Capture the cell that displays the provided text and extract its (X, Y) central coordinate. 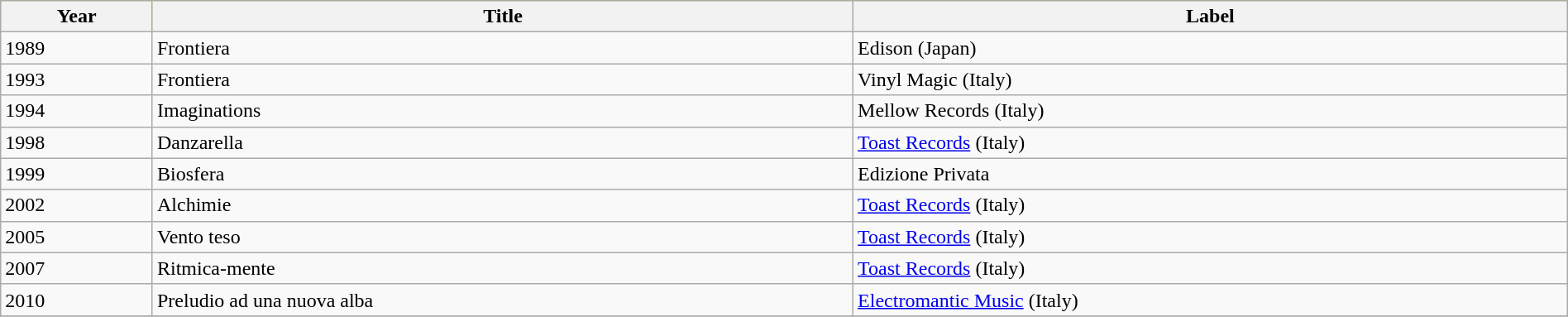
Vinyl Magic (Italy) (1211, 79)
1989 (77, 48)
Label (1211, 17)
Vento teso (503, 237)
1993 (77, 79)
1999 (77, 174)
2002 (77, 205)
2007 (77, 268)
1998 (77, 142)
Edison (Japan) (1211, 48)
Ritmica-mente (503, 268)
Electromantic Music (Italy) (1211, 300)
Year (77, 17)
Mellow Records (Italy) (1211, 111)
Title (503, 17)
Imaginations (503, 111)
Alchimie (503, 205)
Edizione Privata (1211, 174)
1994 (77, 111)
2010 (77, 300)
Preludio ad una nuova alba (503, 300)
2005 (77, 237)
Biosfera (503, 174)
Danzarella (503, 142)
